Identify which cell holds the provided text, then report its [X, Y] central coordinate. 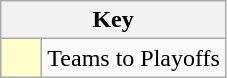
Key [114, 20]
Teams to Playoffs [134, 58]
